Detect which cell encompasses the target text, then output its [X, Y] center coordinate. 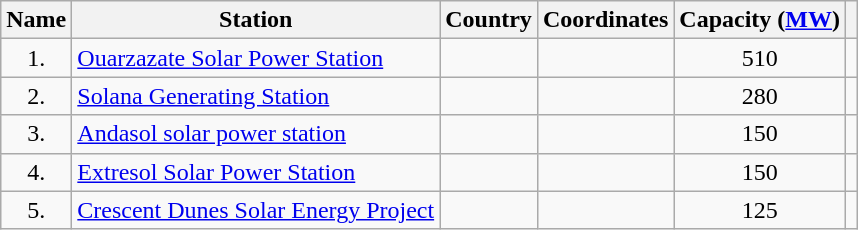
Country [489, 20]
3. [36, 134]
4. [36, 172]
Extresol Solar Power Station [256, 172]
Capacity (MW) [760, 20]
125 [760, 210]
280 [760, 96]
Andasol solar power station [256, 134]
Name [36, 20]
Coordinates [605, 20]
Crescent Dunes Solar Energy Project [256, 210]
5. [36, 210]
510 [760, 58]
Station [256, 20]
1. [36, 58]
2. [36, 96]
Solana Generating Station [256, 96]
Ouarzazate Solar Power Station [256, 58]
